Return the [x, y] coordinate for the center point of the cell that contains the specified text.  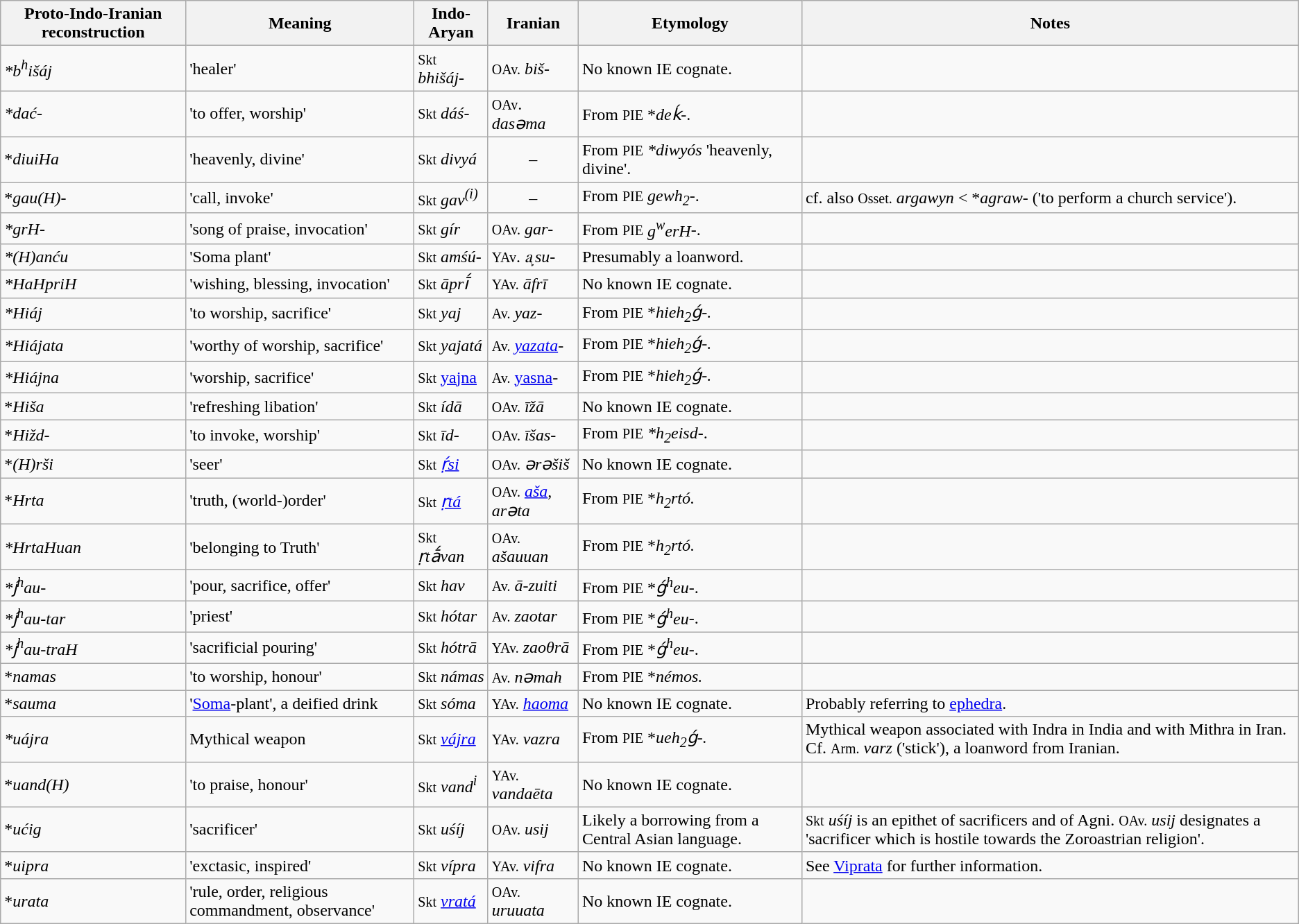
OAv. uruuata [533, 900]
Av. yaz- [533, 314]
'truth, (world-)order' [300, 501]
Skt yaj [451, 314]
YAv. āfrī [533, 284]
*diuiHa [93, 160]
Skt vandi [451, 784]
'to offer, worship' [300, 114]
'rule, order, religious commandment, observance' [300, 900]
Proto-Indo-Iranian reconstruction [93, 24]
Notes [1050, 24]
*urata [93, 900]
YAv. zaoθrā [533, 648]
From PIE gwerH-. [690, 229]
Skt uśíj [451, 830]
OAv. īžā [533, 407]
'refreshing libation' [300, 407]
Probably referring to ephedra. [1050, 703]
'belonging to Truth' [300, 547]
*HrtaHuan [93, 547]
'to worship, honour' [300, 677]
*Hiša [93, 407]
'to worship, sacrifice' [300, 314]
YAv. vandaēta [533, 784]
OAv. gar- [533, 229]
Skt vratá [451, 900]
See Viprata for further information. [1050, 865]
OAv. usij [533, 830]
Skt divyá [451, 160]
'priest' [300, 616]
'worship, sacrifice' [300, 377]
Skt námas [451, 677]
Skt uśíj is an epithet of sacrificers and of Agni. OAv. usij designates a 'sacrificer which is hostile towards the Zoroastrian religion'. [1050, 830]
'pour, sacrifice, offer' [300, 585]
*Hiáj [93, 314]
*j́hau- [93, 585]
'Soma-plant', a deified drink [300, 703]
OAv. biš- [533, 68]
Likely a borrowing from a Central Asian language. [690, 830]
Skt hótrā [451, 648]
YAv. haoma [533, 703]
Skt ṛtā́van [451, 547]
Skt ṛtá [451, 501]
*Hrta [93, 501]
Skt īd- [451, 435]
Av. nəmah [533, 677]
*bhišáj [93, 68]
*uájra [93, 739]
cf. also Osset. argawyn < *agraw- ('to perform a church service'). [1050, 197]
OAv. ərəšiš [533, 464]
'Soma plant' [300, 257]
Skt gav(i) [451, 197]
'worthy of worship, sacrifice' [300, 345]
*gau(H)- [93, 197]
YAv. vifra [533, 865]
*HaHpriH [93, 284]
'exctasic, inspired' [300, 865]
OAv. ašauuan [533, 547]
*uipra [93, 865]
*j́hau-tar [93, 616]
Mythical weapon [300, 739]
OAv. īšas- [533, 435]
*sauma [93, 703]
Skt yajna [451, 377]
'healer' [300, 68]
From PIE *deḱ-. [690, 114]
*(H)rši [93, 464]
'wishing, blessing, invocation' [300, 284]
Av. zaotar [533, 616]
From PIE gewh2-. [690, 197]
From PIE *ueh2ǵ-. [690, 739]
Etymology [690, 24]
From PIE *némos. [690, 677]
Skt āprī́ [451, 284]
Skt hav [451, 585]
*j́hau-traH [93, 648]
'heavenly, divine' [300, 160]
'seer' [300, 464]
Av. yasna- [533, 377]
Mythical weapon associated with Indra in India and with Mithra in Iran. Cf. Arm. varz ('stick'), a loanword from Iranian. [1050, 739]
Skt yajatá [451, 345]
Skt amśú- [451, 257]
*Hižd- [93, 435]
From PIE *diwyós 'heavenly, divine'. [690, 160]
Skt bhišáj- [451, 68]
*uand(H) [93, 784]
Skt gír [451, 229]
From PIE *h2eisd-. [690, 435]
'call, invoke' [300, 197]
'sacrificial pouring' [300, 648]
*Hiájna [93, 377]
Presumably a loanword. [690, 257]
OAv. dasəma [533, 114]
Skt vájra [451, 739]
Skt vípra [451, 865]
Iranian [533, 24]
Skt dáś- [451, 114]
'to invoke, worship' [300, 435]
'sacrificer' [300, 830]
Indo-Aryan [451, 24]
*Hiájata [93, 345]
Av. ā-zuiti [533, 585]
Skt sóma [451, 703]
*namas [93, 677]
Skt ídā [451, 407]
'song of praise, invocation' [300, 229]
YAv. ᶏsu- [533, 257]
Av. yazata- [533, 345]
*ućig [93, 830]
Skt hótar [451, 616]
*dać- [93, 114]
*grH- [93, 229]
*(H)anću [93, 257]
OAv. aša, arəta [533, 501]
Skt ṛ́si [451, 464]
YAv. vazra [533, 739]
'to praise, honour' [300, 784]
Meaning [300, 24]
